For the text-containing cell, return its midpoint in [X, Y] coordinate format. 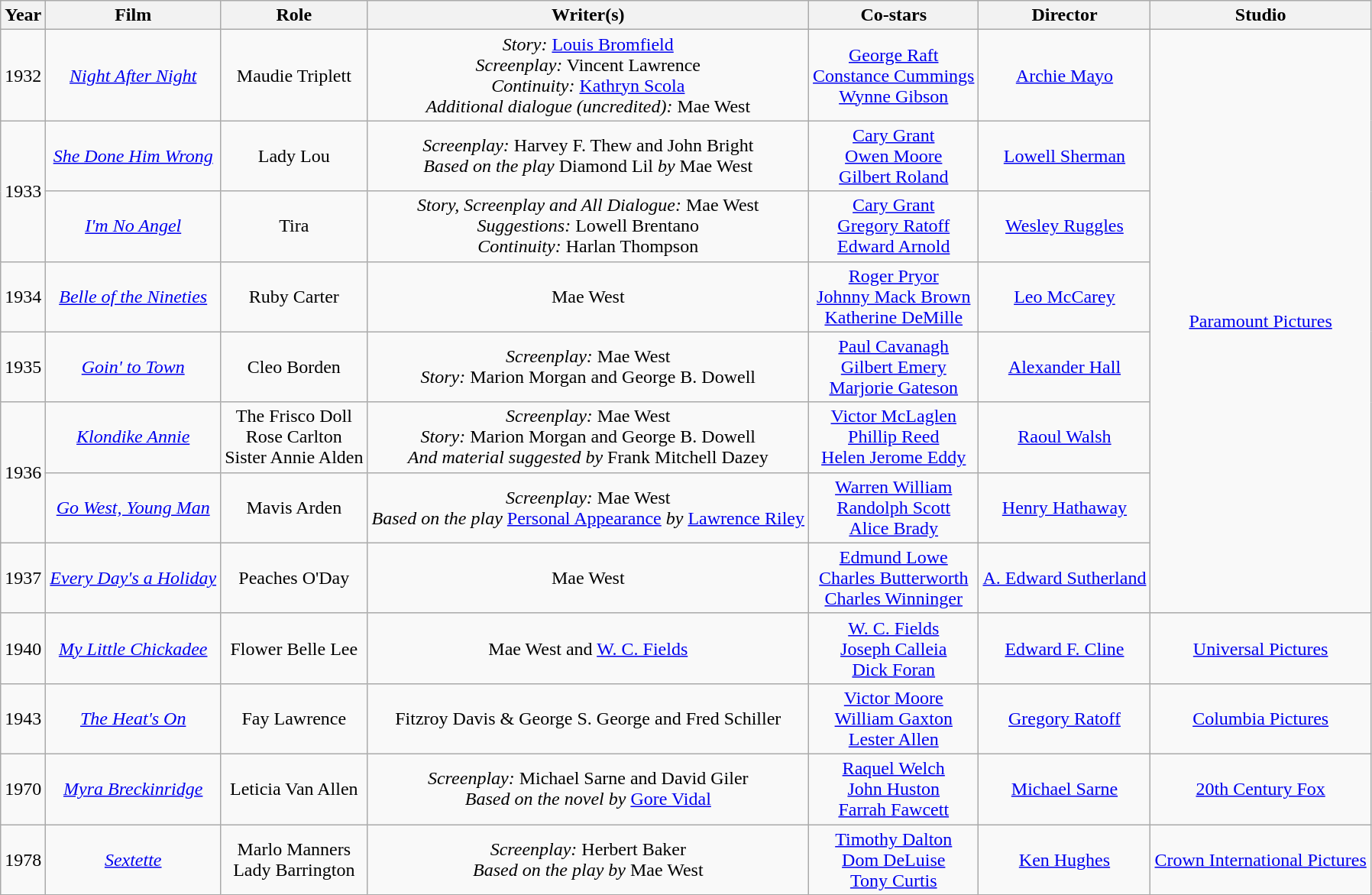
Screenplay: Harvey F. Thew and John Bright Based on the play Diamond Lil by Mae West [588, 156]
Gregory Ratoff [1065, 718]
Director [1065, 15]
Goin' to Town [133, 367]
Victor McLaglenPhillip ReedHelen Jerome Eddy [894, 437]
Studio [1260, 15]
Alexander Hall [1065, 367]
Raquel WelchJohn HustonFarrah Fawcett [894, 789]
1940 [23, 648]
1933 [23, 191]
Ken Hughes [1065, 859]
1970 [23, 789]
Warren WilliamRandolph ScottAlice Brady [894, 507]
Writer(s) [588, 15]
1943 [23, 718]
The Frisco DollRose CarltonSister Annie Alden [294, 437]
1932 [23, 75]
Belle of the Nineties [133, 297]
Maudie Triplett [294, 75]
Screenplay: Michael Sarne and David GilerBased on the novel by Gore Vidal [588, 789]
Lady Lou [294, 156]
Story, Screenplay and All Dialogue: Mae West Suggestions: Lowell BrentanoContinuity: Harlan Thompson [588, 226]
Ruby Carter [294, 297]
Story: Louis Bromfield Screenplay: Vincent LawrenceContinuity: Kathryn ScolaAdditional dialogue (uncredited): Mae West [588, 75]
Film [133, 15]
Myra Breckinridge [133, 789]
1978 [23, 859]
Cary GrantOwen MooreGilbert Roland [894, 156]
Mae West and W. C. Fields [588, 648]
Mavis Arden [294, 507]
Edward F. Cline [1065, 648]
Victor MooreWilliam GaxtonLester Allen [894, 718]
1936 [23, 472]
1937 [23, 578]
Peaches O'Day [294, 578]
Fay Lawrence [294, 718]
Lowell Sherman [1065, 156]
George RaftConstance CummingsWynne Gibson [894, 75]
I'm No Angel [133, 226]
Wesley Ruggles [1065, 226]
Klondike Annie [133, 437]
Paul CavanaghGilbert EmeryMarjorie Gateson [894, 367]
Universal Pictures [1260, 648]
Screenplay: Mae West Based on the play Personal Appearance by Lawrence Riley [588, 507]
Cary GrantGregory RatoffEdward Arnold [894, 226]
Role [294, 15]
Fitzroy Davis & George S. George and Fred Schiller [588, 718]
Flower Belle Lee [294, 648]
Screenplay: Mae West Story: Marion Morgan and George B. DowellAnd material suggested by Frank Mitchell Dazey [588, 437]
Screenplay: Mae West Story: Marion Morgan and George B. Dowell [588, 367]
Archie Mayo [1065, 75]
Leticia Van Allen [294, 789]
Year [23, 15]
Sextette [133, 859]
Tira [294, 226]
Night After Night [133, 75]
Go West, Young Man [133, 507]
A. Edward Sutherland [1065, 578]
Co-stars [894, 15]
Crown International Pictures [1260, 859]
Cleo Borden [294, 367]
1935 [23, 367]
Every Day's a Holiday [133, 578]
Edmund LoweCharles ButterworthCharles Winninger [894, 578]
1934 [23, 297]
Columbia Pictures [1260, 718]
Henry Hathaway [1065, 507]
Roger PryorJohnny Mack BrownKatherine DeMille [894, 297]
Timothy DaltonDom DeLuiseTony Curtis [894, 859]
My Little Chickadee [133, 648]
Raoul Walsh [1065, 437]
Marlo MannersLady Barrington [294, 859]
The Heat's On [133, 718]
Leo McCarey [1065, 297]
Paramount Pictures [1260, 322]
W. C. FieldsJoseph CalleiaDick Foran [894, 648]
Michael Sarne [1065, 789]
She Done Him Wrong [133, 156]
20th Century Fox [1260, 789]
Screenplay: Herbert BakerBased on the play by Mae West [588, 859]
